Return (x, y) of the center of cell containing provided text 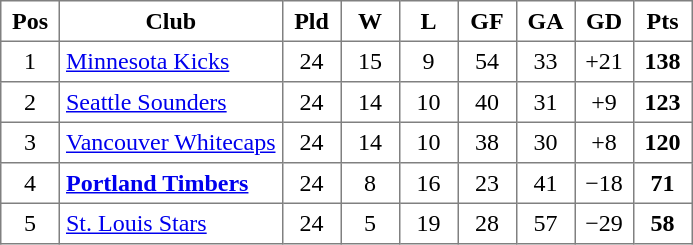
Pos (30, 21)
41 (545, 183)
16 (428, 183)
Vancouver Whitecaps (170, 142)
58 (662, 223)
71 (662, 183)
138 (662, 61)
GA (545, 21)
Minnesota Kicks (170, 61)
+9 (604, 102)
Pts (662, 21)
19 (428, 223)
St. Louis Stars (170, 223)
GF (487, 21)
+8 (604, 142)
−29 (604, 223)
9 (428, 61)
40 (487, 102)
8 (370, 183)
GD (604, 21)
30 (545, 142)
−18 (604, 183)
3 (30, 142)
L (428, 21)
31 (545, 102)
33 (545, 61)
W (370, 21)
Club (170, 21)
38 (487, 142)
Pld (311, 21)
123 (662, 102)
57 (545, 223)
15 (370, 61)
2 (30, 102)
28 (487, 223)
4 (30, 183)
+21 (604, 61)
1 (30, 61)
54 (487, 61)
Portland Timbers (170, 183)
23 (487, 183)
120 (662, 142)
Seattle Sounders (170, 102)
